Detect which cell encompasses the target text, then output its [X, Y] center coordinate. 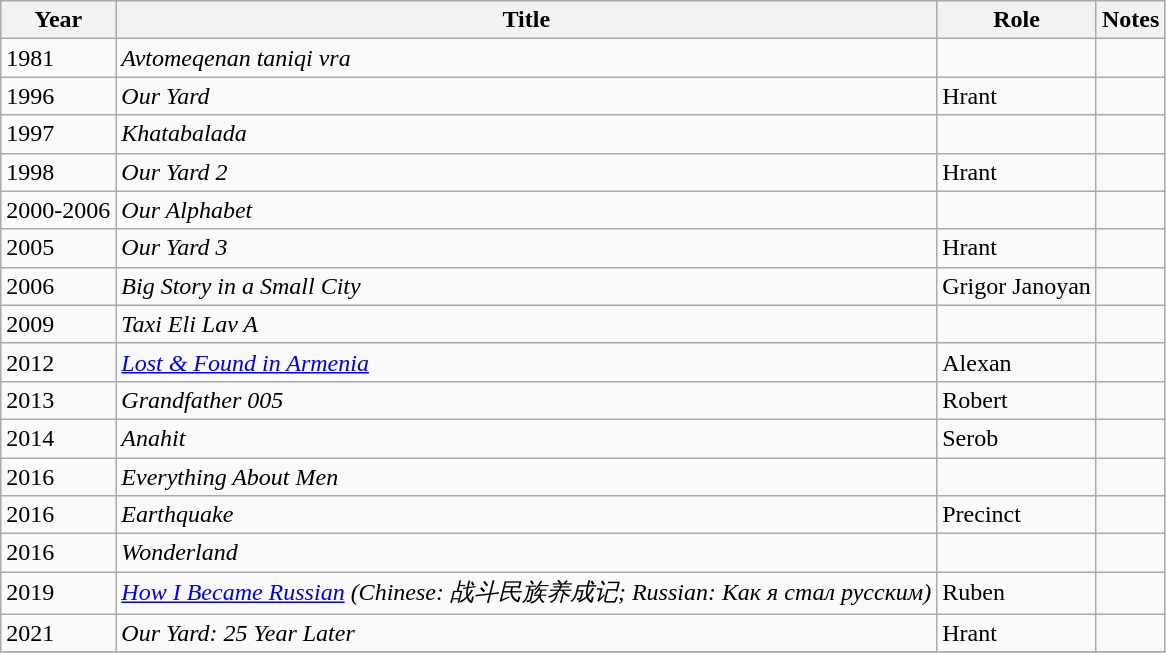
1996 [58, 96]
Role [1017, 20]
Robert [1017, 400]
Grandfather 005 [526, 400]
1998 [58, 172]
Our Yard 2 [526, 172]
2013 [58, 400]
How I Became Russian (Chinese: 战斗民族养成记; Russian: Как я стал русским) [526, 594]
Lost & Found in Armenia [526, 362]
2009 [58, 324]
1997 [58, 134]
Our Yard [526, 96]
Avtomeqenan taniqi vra [526, 58]
Taxi Eli Lav A [526, 324]
Alexan [1017, 362]
Our Yard 3 [526, 248]
Serob [1017, 438]
Everything About Men [526, 477]
2019 [58, 594]
Big Story in a Small City [526, 286]
Title [526, 20]
2000-2006 [58, 210]
1981 [58, 58]
2021 [58, 633]
Earthquake [526, 515]
Our Alphabet [526, 210]
Year [58, 20]
2006 [58, 286]
Our Yard: 25 Year Later [526, 633]
Ruben [1017, 594]
2012 [58, 362]
Grigor Janoyan [1017, 286]
2005 [58, 248]
Anahit [526, 438]
Precinct [1017, 515]
2014 [58, 438]
Wonderland [526, 553]
Khatabalada [526, 134]
Notes [1130, 20]
